Provide the [x, y] coordinate of the cell's center where the given text is located.  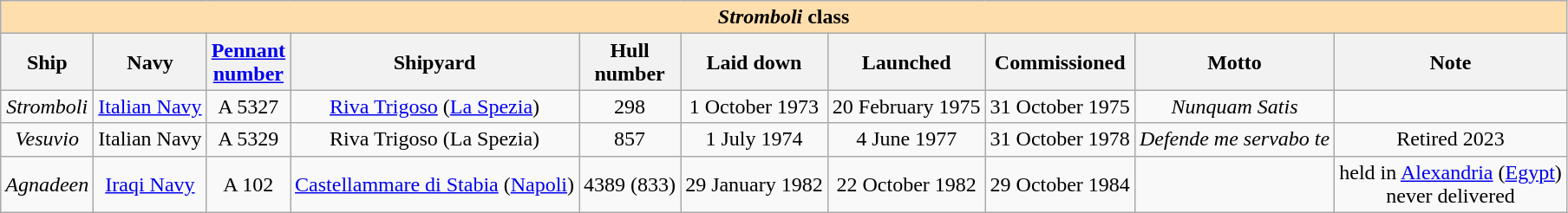
31 October 1975 [1060, 106]
Castellammare di Stabia (Napoli) [435, 184]
held in Alexandria (Egypt)never delivered [1451, 184]
Agnadeen [47, 184]
Defende me servabo te [1234, 139]
857 [630, 139]
Commissioned [1060, 62]
Motto [1234, 62]
A 102 [248, 184]
Pennantnumber [248, 62]
31 October 1978 [1060, 139]
4 June 1977 [906, 139]
1 July 1974 [755, 139]
Ship [47, 62]
298 [630, 106]
Note [1451, 62]
20 February 1975 [906, 106]
22 October 1982 [906, 184]
A 5329 [248, 139]
Iraqi Navy [150, 184]
Stromboli class [784, 17]
Shipyard [435, 62]
Stromboli [47, 106]
1 October 1973 [755, 106]
Hullnumber [630, 62]
29 October 1984 [1060, 184]
Nunquam Satis [1234, 106]
Vesuvio [47, 139]
Launched [906, 62]
Retired 2023 [1451, 139]
A 5327 [248, 106]
Laid down [755, 62]
29 January 1982 [755, 184]
Navy [150, 62]
4389 (833) [630, 184]
